Return the (x, y) coordinate for the center point of the cell that contains the specified text.  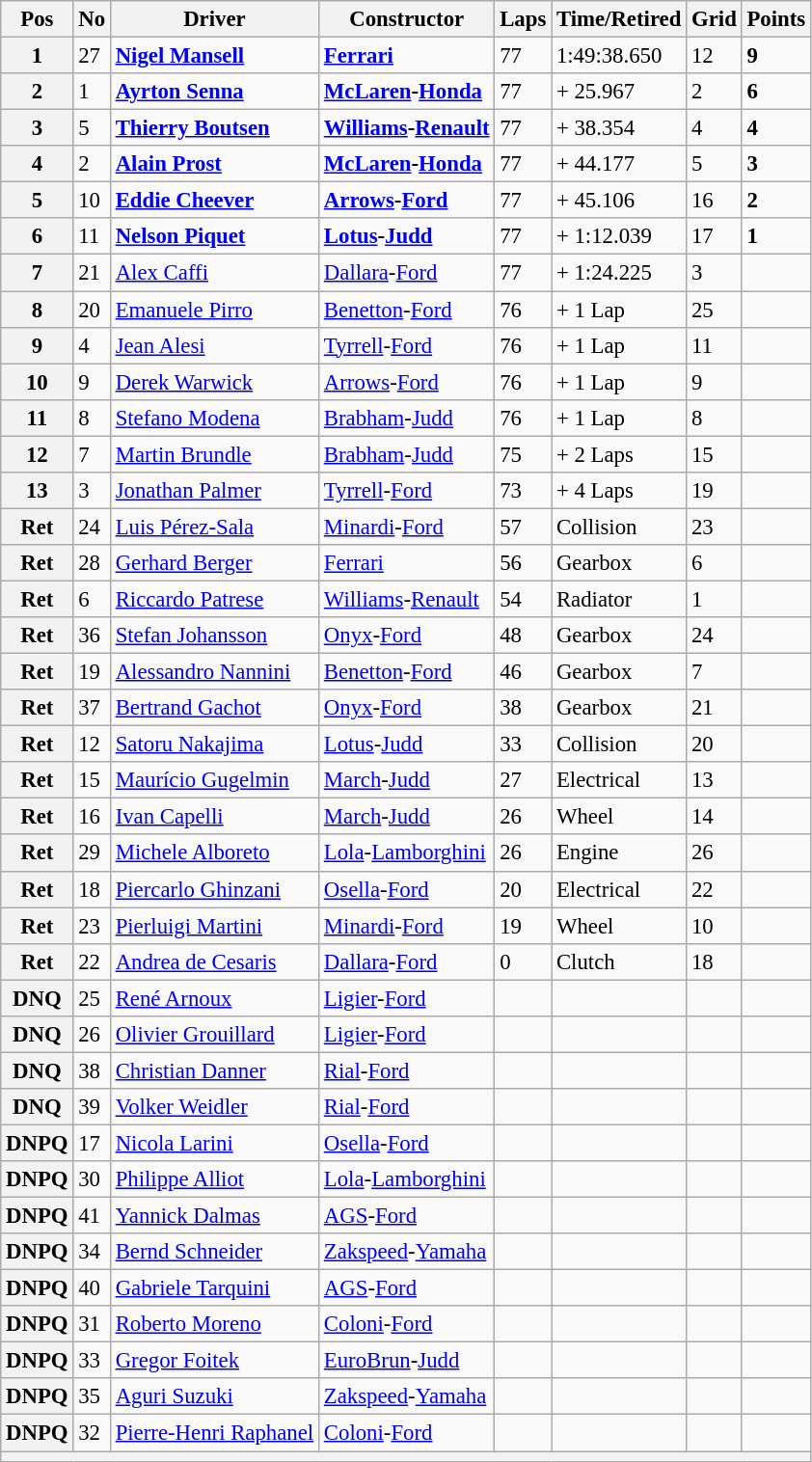
Alain Prost (214, 164)
Satoru Nakajima (214, 745)
Yannick Dalmas (214, 1216)
0 (523, 961)
Stefan Johansson (214, 636)
Olivier Grouillard (214, 1035)
35 (92, 1397)
31 (92, 1324)
Gregor Foitek (214, 1361)
+ 2 Laps (619, 454)
No (92, 19)
34 (92, 1252)
+ 25.967 (619, 92)
28 (92, 563)
Gabriele Tarquini (214, 1288)
Laps (523, 19)
Derek Warwick (214, 382)
Driver (214, 19)
Aguri Suzuki (214, 1397)
37 (92, 708)
Constructor (407, 19)
Engine (619, 853)
40 (92, 1288)
Michele Alboreto (214, 853)
Nelson Piquet (214, 236)
39 (92, 1107)
Pierre-Henri Raphanel (214, 1433)
Bertrand Gachot (214, 708)
14 (714, 817)
Alessandro Nannini (214, 672)
Emanuele Pirro (214, 310)
Jean Alesi (214, 345)
1:49:38.650 (619, 56)
Volker Weidler (214, 1107)
Nicola Larini (214, 1143)
Piercarlo Ghinzani (214, 889)
+ 38.354 (619, 128)
46 (523, 672)
Alex Caffi (214, 273)
30 (92, 1179)
Nigel Mansell (214, 56)
Luis Pérez-Sala (214, 527)
Maurício Gugelmin (214, 780)
48 (523, 636)
Philippe Alliot (214, 1179)
Eddie Cheever (214, 201)
36 (92, 636)
Bernd Schneider (214, 1252)
Andrea de Cesaris (214, 961)
+ 1:12.039 (619, 236)
73 (523, 491)
Roberto Moreno (214, 1324)
32 (92, 1433)
+ 1:24.225 (619, 273)
René Arnoux (214, 998)
Thierry Boutsen (214, 128)
29 (92, 853)
Clutch (619, 961)
Jonathan Palmer (214, 491)
Stefano Modena (214, 418)
75 (523, 454)
57 (523, 527)
Radiator (619, 599)
54 (523, 599)
56 (523, 563)
Pierluigi Martini (214, 926)
Christian Danner (214, 1070)
+ 45.106 (619, 201)
Points (775, 19)
Martin Brundle (214, 454)
Time/Retired (619, 19)
+ 4 Laps (619, 491)
+ 44.177 (619, 164)
Pos (37, 19)
Ayrton Senna (214, 92)
Ivan Capelli (214, 817)
41 (92, 1216)
Gerhard Berger (214, 563)
Grid (714, 19)
Riccardo Patrese (214, 599)
EuroBrun-Judd (407, 1361)
